Return the (X, Y) coordinate for the center point of the cell that contains the specified text.  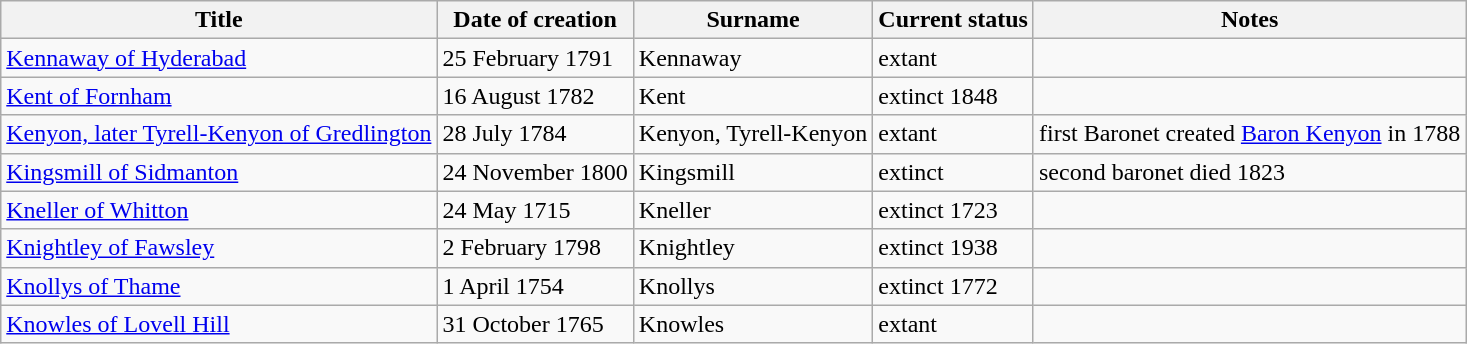
Knowles (753, 324)
2 February 1798 (535, 248)
Title (219, 20)
extinct (954, 172)
Kingsmill (753, 172)
Surname (753, 20)
Kenyon, Tyrell-Kenyon (753, 134)
Kent of Fornham (219, 96)
extinct 1723 (954, 210)
Kneller (753, 210)
1 April 1754 (535, 286)
Date of creation (535, 20)
Kenyon, later Tyrell-Kenyon of Gredlington (219, 134)
Knollys (753, 286)
Knightley (753, 248)
Knowles of Lovell Hill (219, 324)
extinct 1848 (954, 96)
Kneller of Whitton (219, 210)
first Baronet created Baron Kenyon in 1788 (1249, 134)
24 November 1800 (535, 172)
Current status (954, 20)
Kennaway of Hyderabad (219, 58)
25 February 1791 (535, 58)
24 May 1715 (535, 210)
Knollys of Thame (219, 286)
Kent (753, 96)
28 July 1784 (535, 134)
second baronet died 1823 (1249, 172)
extinct 1772 (954, 286)
Notes (1249, 20)
16 August 1782 (535, 96)
31 October 1765 (535, 324)
extinct 1938 (954, 248)
Kennaway (753, 58)
Knightley of Fawsley (219, 248)
Kingsmill of Sidmanton (219, 172)
